Extract the (X, Y) coordinate from the center of the cell holding the provided text.  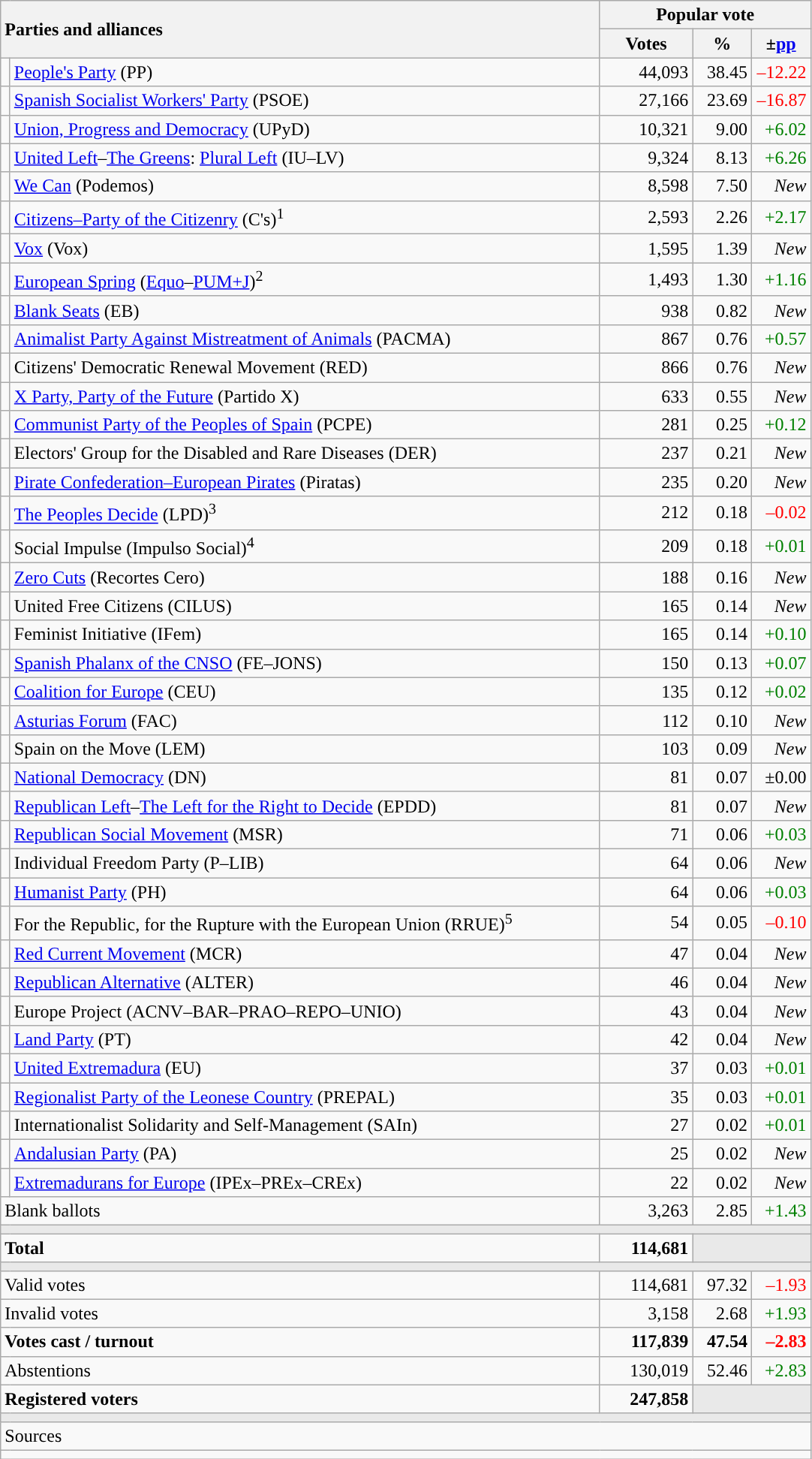
We Can (Podemos) (305, 186)
+2.17 (780, 218)
+1.43 (780, 1211)
0.16 (722, 577)
% (722, 44)
Regionalist Party of the Leonese Country (PREPAL) (305, 1097)
Citizens–Party of the Citizenry (C's)1 (305, 218)
27 (646, 1126)
Europe Project (ACNV–BAR–PRAO–REPO–UNIO) (305, 1011)
135 (646, 692)
71 (646, 834)
X Party, Party of the Future (Partido X) (305, 396)
Invalid votes (300, 1313)
Individual Freedom Party (P–LIB) (305, 864)
Communist Party of the Peoples of Spain (PCPE) (305, 425)
8,598 (646, 186)
National Democracy (DN) (305, 777)
9,324 (646, 158)
Vox (Vox) (305, 249)
Total (300, 1248)
1.39 (722, 249)
–12.22 (780, 72)
Union, Progress and Democracy (UPyD) (305, 129)
Feminist Initiative (IFem) (305, 635)
Citizens' Democratic Renewal Movement (RED) (305, 367)
7.50 (722, 186)
United Left–The Greens: Plural Left (IU–LV) (305, 158)
0.09 (722, 749)
+6.26 (780, 158)
United Extremadura (EU) (305, 1068)
Valid votes (300, 1285)
–2.83 (780, 1342)
People's Party (PP) (305, 72)
Abstentions (300, 1370)
Internationalist Solidarity and Self-Management (SAIn) (305, 1126)
Republican Left–The Left for the Right to Decide (EPDD) (305, 806)
237 (646, 454)
Republican Social Movement (MSR) (305, 834)
Animalist Party Against Mistreatment of Animals (PACMA) (305, 339)
–16.87 (780, 101)
The Peoples Decide (LPD)3 (305, 514)
±0.00 (780, 777)
212 (646, 514)
97.32 (722, 1285)
3,158 (646, 1313)
46 (646, 982)
+2.83 (780, 1370)
1,595 (646, 249)
+1.16 (780, 279)
European Spring (Equo–PUM+J)2 (305, 279)
130,019 (646, 1370)
867 (646, 339)
Registered voters (300, 1399)
–1.93 (780, 1285)
281 (646, 425)
2.26 (722, 218)
+6.02 (780, 129)
47 (646, 954)
+0.12 (780, 425)
0.20 (722, 482)
9.00 (722, 129)
0.82 (722, 310)
47.54 (722, 1342)
37 (646, 1068)
–0.10 (780, 924)
Humanist Party (PH) (305, 892)
247,858 (646, 1399)
42 (646, 1039)
Coalition for Europe (CEU) (305, 692)
0.21 (722, 454)
2.85 (722, 1211)
3,263 (646, 1211)
27,166 (646, 101)
Pirate Confederation–European Pirates (Piratas) (305, 482)
–0.02 (780, 514)
United Free Citizens (CILUS) (305, 606)
117,839 (646, 1342)
Parties and alliances (300, 29)
8.13 (722, 158)
Andalusian Party (PA) (305, 1154)
Votes cast / turnout (300, 1342)
150 (646, 663)
±pp (780, 44)
Land Party (PT) (305, 1039)
Social Impulse (Impulso Social)4 (305, 547)
+0.07 (780, 663)
0.25 (722, 425)
Blank Seats (EB) (305, 310)
0.10 (722, 720)
For the Republic, for the Rupture with the European Union (RRUE)5 (305, 924)
633 (646, 396)
112 (646, 720)
Spanish Phalanx of the CNSO (FE–JONS) (305, 663)
Red Current Movement (MCR) (305, 954)
0.55 (722, 396)
Zero Cuts (Recortes Cero) (305, 577)
Votes (646, 44)
2,593 (646, 218)
209 (646, 547)
Spain on the Move (LEM) (305, 749)
103 (646, 749)
+1.93 (780, 1313)
35 (646, 1097)
44,093 (646, 72)
866 (646, 367)
235 (646, 482)
Republican Alternative (ALTER) (305, 982)
938 (646, 310)
1.30 (722, 279)
+0.57 (780, 339)
23.69 (722, 101)
0.12 (722, 692)
25 (646, 1154)
+0.10 (780, 635)
52.46 (722, 1370)
Electors' Group for the Disabled and Rare Diseases (DER) (305, 454)
0.13 (722, 663)
10,321 (646, 129)
Popular vote (705, 15)
+0.02 (780, 692)
54 (646, 924)
43 (646, 1011)
2.68 (722, 1313)
38.45 (722, 72)
Sources (405, 1436)
1,493 (646, 279)
Asturias Forum (FAC) (305, 720)
0.05 (722, 924)
Extremadurans for Europe (IPEx–PREx–CREx) (305, 1183)
Blank ballots (300, 1211)
22 (646, 1183)
188 (646, 577)
Spanish Socialist Workers' Party (PSOE) (305, 101)
